Output the [X, Y] coordinate of the center of the cell containing the given text.  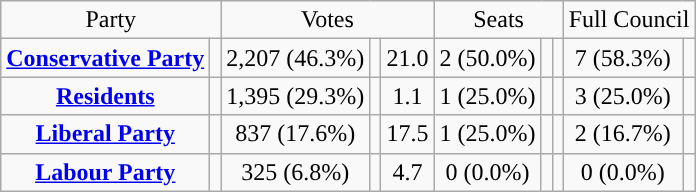
837 (17.6%) [296, 134]
Party [111, 20]
1.1 [408, 96]
2,207 (46.3%) [296, 58]
21.0 [408, 58]
7 (58.3%) [622, 58]
Full Council [629, 20]
4.7 [408, 172]
Residents [106, 96]
Seats [498, 20]
325 (6.8%) [296, 172]
3 (25.0%) [622, 96]
2 (50.0%) [488, 58]
Liberal Party [106, 134]
2 (16.7%) [622, 134]
Conservative Party [106, 58]
17.5 [408, 134]
1,395 (29.3%) [296, 96]
Votes [328, 20]
Labour Party [106, 172]
